Determine the [x, y] coordinate at the center of the cell enclosing the given text.  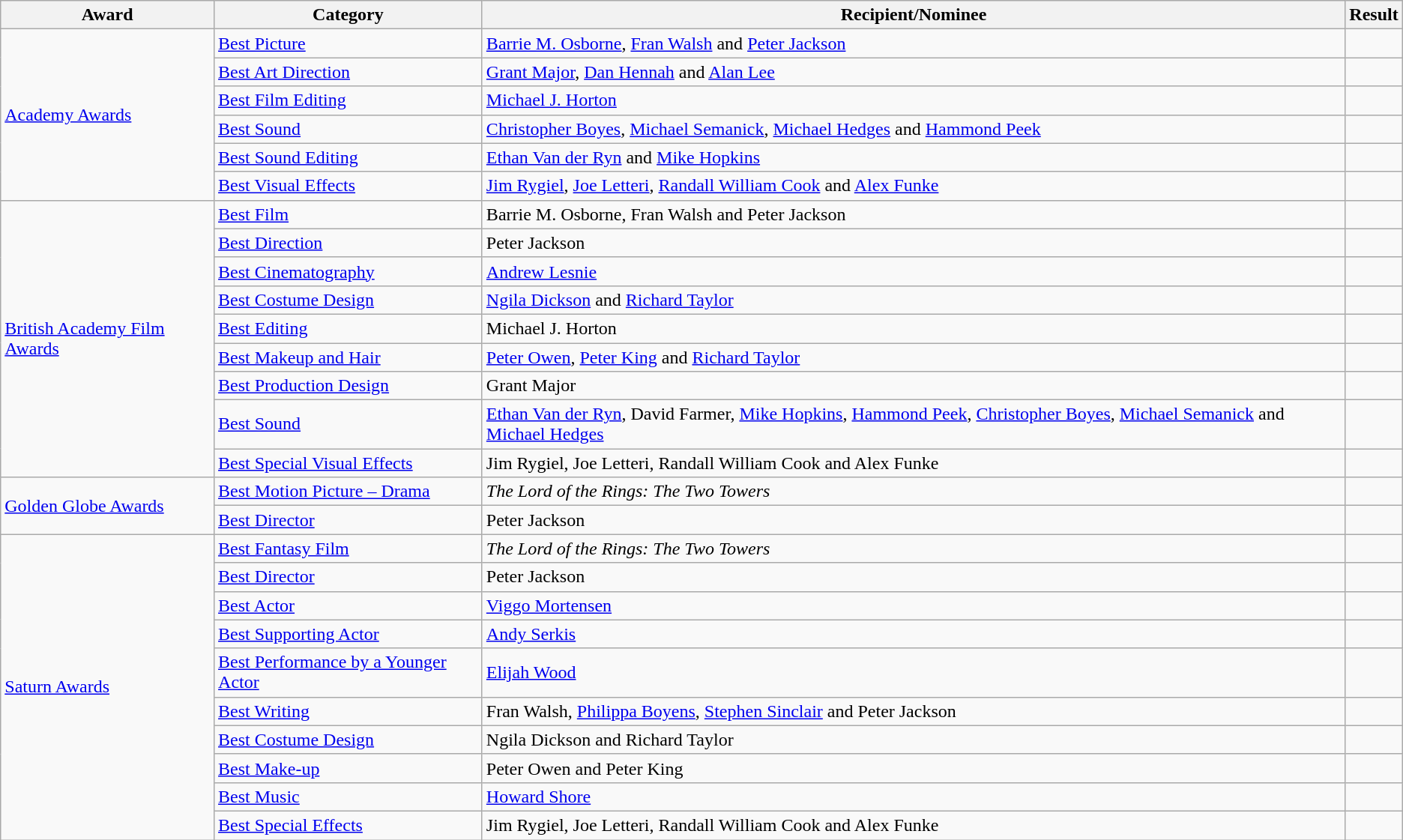
Best Art Direction [349, 72]
Ethan Van der Ryn and Mike Hopkins [913, 157]
Andrew Lesnie [913, 271]
Best Production Design [349, 386]
Best Motion Picture – Drama [349, 492]
Howard Shore [913, 797]
Peter Owen, Peter King and Richard Taylor [913, 357]
Best Picture [349, 43]
Best Editing [349, 328]
Best Writing [349, 711]
Andy Serkis [913, 634]
Fran Walsh, Philippa Boyens, Stephen Sinclair and Peter Jackson [913, 711]
Result [1374, 15]
Award [108, 15]
British Academy Film Awards [108, 339]
Best Actor [349, 605]
Viggo Mortensen [913, 605]
Best Makeup and Hair [349, 357]
Saturn Awards [108, 687]
Elijah Wood [913, 673]
Grant Major, Dan Hennah and Alan Lee [913, 72]
Category [349, 15]
Best Fantasy Film [349, 549]
Recipient/Nominee [913, 15]
Best Performance by a Younger Actor [349, 673]
Best Direction [349, 243]
Golden Globe Awards [108, 506]
Best Film Editing [349, 100]
Best Music [349, 797]
Academy Awards [108, 115]
Ethan Van der Ryn, David Farmer, Mike Hopkins, Hammond Peek, Christopher Boyes, Michael Semanick and Michael Hedges [913, 424]
Best Visual Effects [349, 186]
Best Sound Editing [349, 157]
Peter Owen and Peter King [913, 768]
Christopher Boyes, Michael Semanick, Michael Hedges and Hammond Peek [913, 129]
Grant Major [913, 386]
Best Film [349, 214]
Best Special Effects [349, 825]
Best Make-up [349, 768]
Best Special Visual Effects [349, 463]
Best Supporting Actor [349, 634]
Best Cinematography [349, 271]
